Provide the (X, Y) coordinate of the cell's center where the given text is located.  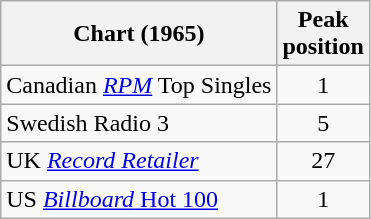
US Billboard Hot 100 (139, 199)
Canadian RPM Top Singles (139, 85)
Peakposition (323, 34)
UK Record Retailer (139, 161)
27 (323, 161)
5 (323, 123)
Chart (1965) (139, 34)
Swedish Radio 3 (139, 123)
